Return the (X, Y) coordinate for the center point of the cell that contains the specified text.  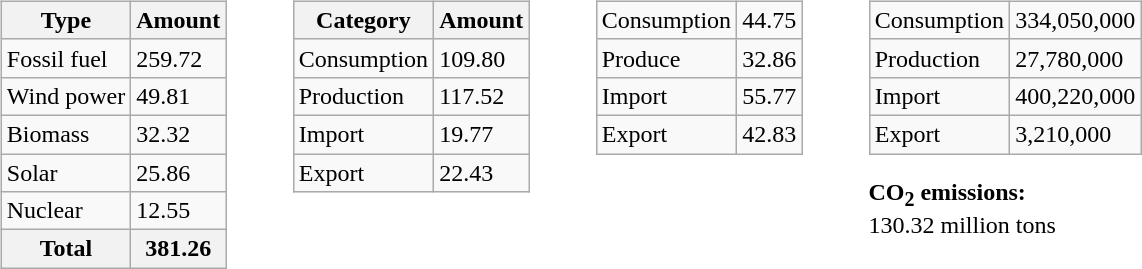
Fossil fuel (66, 58)
12.55 (178, 211)
Solar (66, 173)
109.80 (482, 58)
27,780,000 (1076, 58)
Biomass (66, 134)
Produce (666, 58)
Category (363, 20)
334,050,000 (1076, 20)
19.77 (482, 134)
259.72 (178, 58)
Total (66, 249)
Nuclear (66, 211)
400,220,000 (1076, 96)
32.32 (178, 134)
381.26 (178, 249)
25.86 (178, 173)
44.75 (770, 20)
55.77 (770, 96)
Wind power (66, 96)
32.86 (770, 58)
117.52 (482, 96)
22.43 (482, 173)
42.83 (770, 134)
Type (66, 20)
3,210,000 (1076, 134)
49.81 (178, 96)
